Detect which cell encompasses the target text, then output its [X, Y] center coordinate. 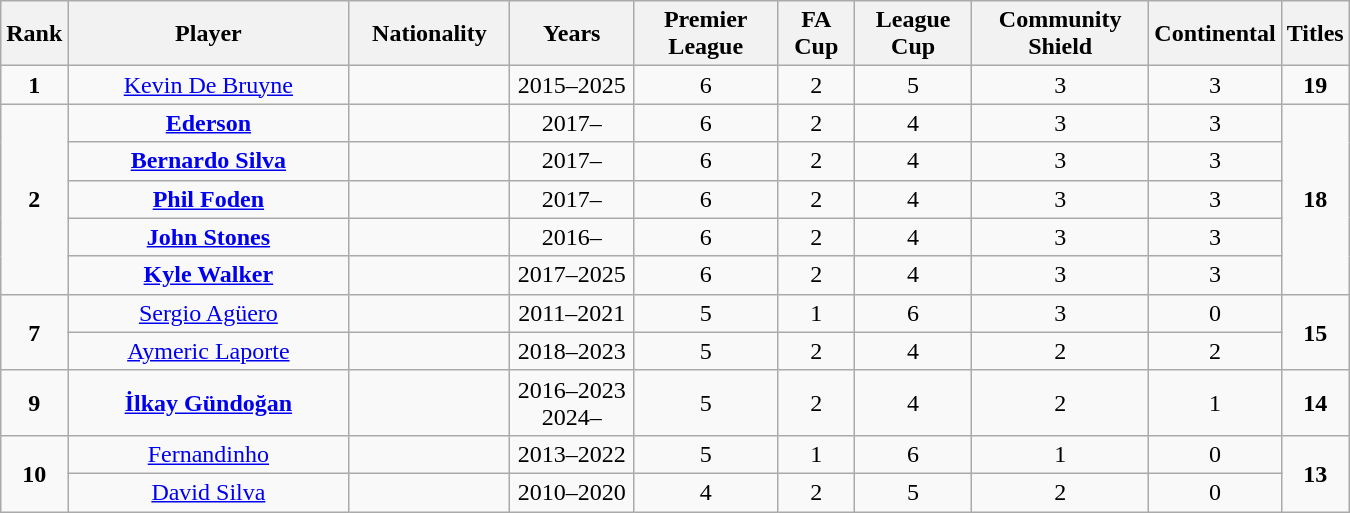
Kyle Walker [208, 275]
2017–2025 [572, 275]
Aymeric Laporte [208, 351]
15 [1315, 332]
2011–2021 [572, 313]
Player [208, 34]
Kevin De Bruyne [208, 85]
7 [34, 332]
2010–2020 [572, 492]
Continental [1215, 34]
10 [34, 473]
FA Cup [816, 34]
Phil Foden [208, 199]
2015–2025 [572, 85]
2016– [572, 237]
Fernandinho [208, 454]
13 [1315, 473]
2013–2022 [572, 454]
Titles [1315, 34]
Bernardo Silva [208, 161]
19 [1315, 85]
Years [572, 34]
İlkay Gündoğan [208, 402]
John Stones [208, 237]
2018–2023 [572, 351]
Premier League [706, 34]
18 [1315, 199]
League Cup [914, 34]
Nationality [430, 34]
Sergio Agüero [208, 313]
2016–20232024– [572, 402]
David Silva [208, 492]
Ederson [208, 123]
Community Shield [1060, 34]
14 [1315, 402]
Rank [34, 34]
9 [34, 402]
